Locate the cell with the specified text and output its [X, Y] center coordinate. 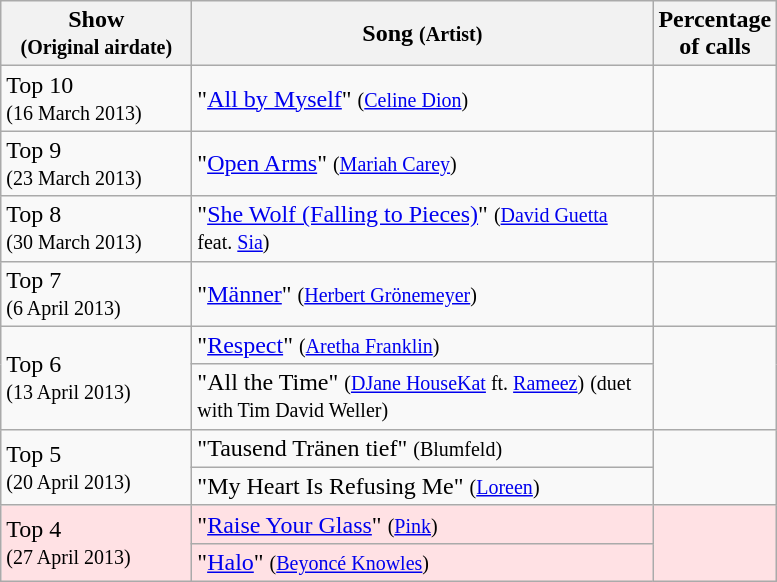
"Männer" (Herbert Grönemeyer) [422, 294]
Top 6(13 April 2013) [96, 378]
"She Wolf (Falling to Pieces)" (David Guetta feat. Sia) [422, 228]
Top 8(30 March 2013) [96, 228]
Song (Artist) [422, 34]
"Respect" (Aretha Franklin) [422, 345]
"Open Arms" (Mariah Carey) [422, 164]
Show(Original airdate) [96, 34]
Top 7(6 April 2013) [96, 294]
"My Heart Is Refusing Me" (Loreen) [422, 486]
Top 9(23 March 2013) [96, 164]
Top 4(27 April 2013) [96, 543]
"Tausend Tränen tief" (Blumfeld) [422, 448]
Top 5(20 April 2013) [96, 467]
"Halo" (Beyoncé Knowles) [422, 562]
"Raise Your Glass" (Pink) [422, 524]
Top 10(16 March 2013) [96, 98]
Percentage of calls [715, 34]
"All by Myself" (Celine Dion) [422, 98]
"All the Time" (DJane HouseKat ft. Rameez) (duet with Tim David Weller) [422, 396]
